Provide the [X, Y] coordinate of the cell's center where the given text is located.  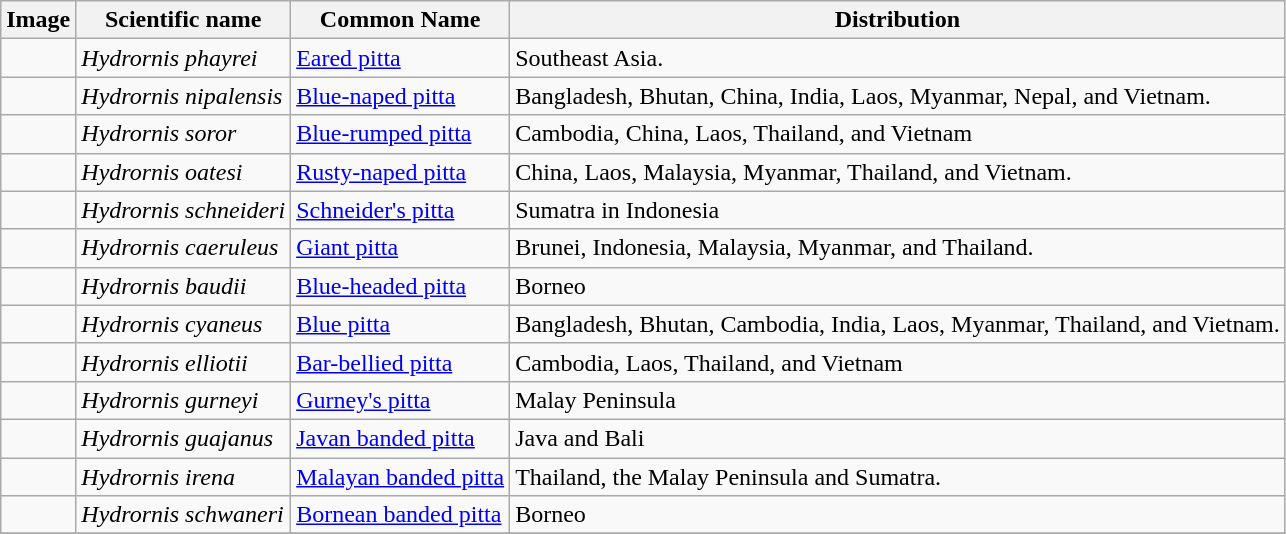
Thailand, the Malay Peninsula and Sumatra. [898, 477]
Cambodia, China, Laos, Thailand, and Vietnam [898, 134]
Distribution [898, 20]
Gurney's pitta [400, 400]
Hydrornis phayrei [184, 58]
Java and Bali [898, 438]
Bangladesh, Bhutan, China, India, Laos, Myanmar, Nepal, and Vietnam. [898, 96]
Scientific name [184, 20]
China, Laos, Malaysia, Myanmar, Thailand, and Vietnam. [898, 172]
Southeast Asia. [898, 58]
Cambodia, Laos, Thailand, and Vietnam [898, 362]
Hydrornis guajanus [184, 438]
Blue pitta [400, 324]
Bar-bellied pitta [400, 362]
Giant pitta [400, 248]
Schneider's pitta [400, 210]
Image [38, 20]
Javan banded pitta [400, 438]
Hydrornis schneideri [184, 210]
Hydrornis baudii [184, 286]
Hydrornis elliotii [184, 362]
Bangladesh, Bhutan, Cambodia, India, Laos, Myanmar, Thailand, and Vietnam. [898, 324]
Hydrornis irena [184, 477]
Common Name [400, 20]
Hydrornis cyaneus [184, 324]
Hydrornis gurneyi [184, 400]
Blue-naped pitta [400, 96]
Rusty-naped pitta [400, 172]
Blue-rumped pitta [400, 134]
Hydrornis schwaneri [184, 515]
Sumatra in Indonesia [898, 210]
Blue-headed pitta [400, 286]
Hydrornis soror [184, 134]
Malayan banded pitta [400, 477]
Malay Peninsula [898, 400]
Hydrornis caeruleus [184, 248]
Bornean banded pitta [400, 515]
Eared pitta [400, 58]
Hydrornis nipalensis [184, 96]
Hydrornis oatesi [184, 172]
Brunei, Indonesia, Malaysia, Myanmar, and Thailand. [898, 248]
